Provide the (x, y) coordinate of the cell's center where the given text is located.  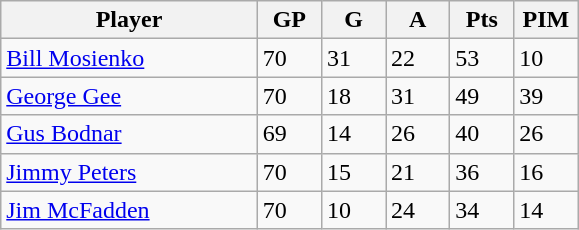
49 (482, 96)
Player (130, 20)
GP (289, 20)
21 (418, 172)
Bill Mosienko (130, 58)
Pts (482, 20)
39 (546, 96)
A (418, 20)
53 (482, 58)
24 (418, 210)
Gus Bodnar (130, 134)
G (353, 20)
Jimmy Peters (130, 172)
Jim McFadden (130, 210)
40 (482, 134)
36 (482, 172)
34 (482, 210)
16 (546, 172)
PIM (546, 20)
18 (353, 96)
George Gee (130, 96)
15 (353, 172)
69 (289, 134)
22 (418, 58)
